Return (X, Y) of the center of cell containing provided text 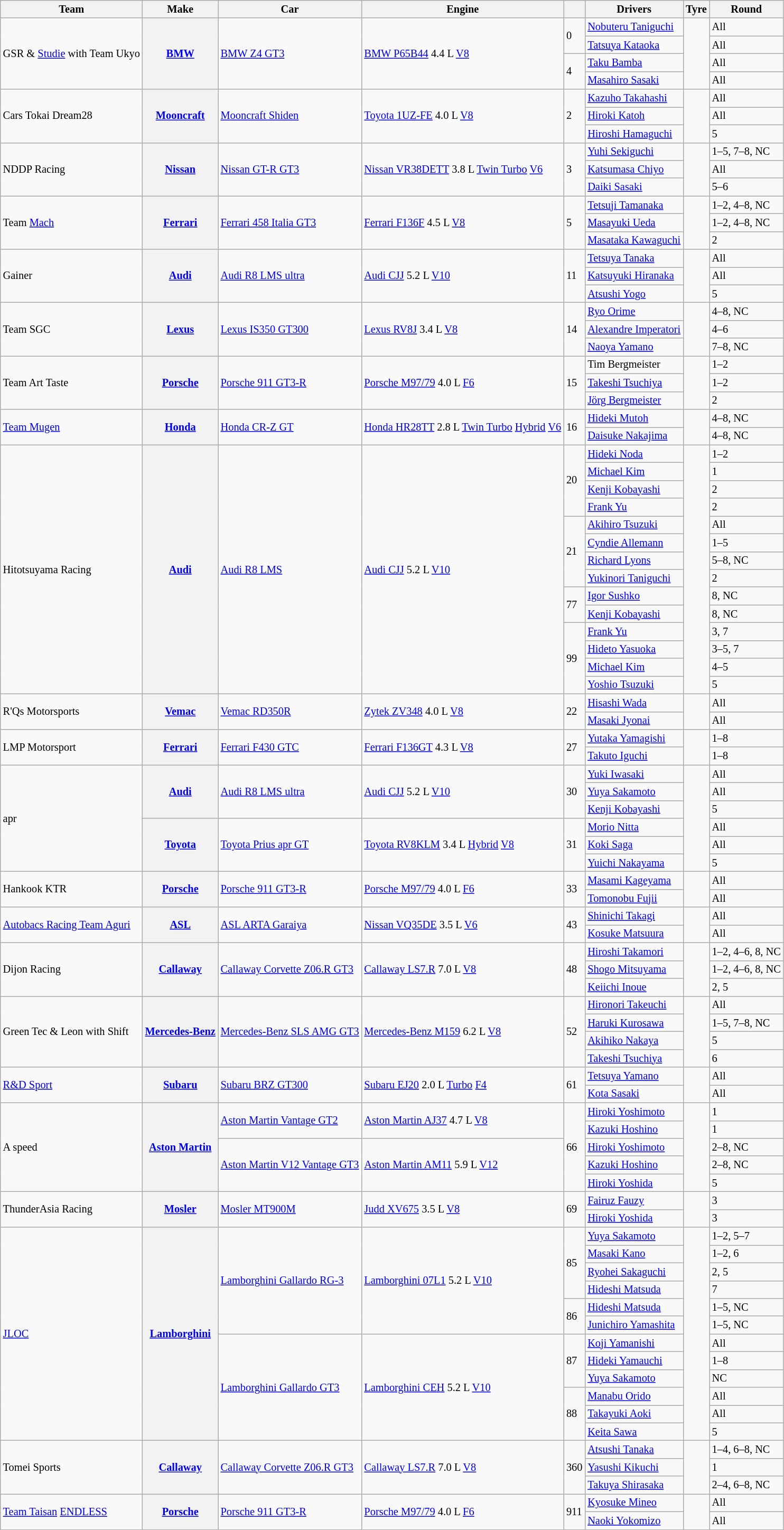
Shinichi Takagi (634, 916)
Atsushi Yogo (634, 294)
Nissan VR38DETT 3.8 L Twin Turbo V6 (463, 169)
Team Art Taste (72, 382)
Koki Saga (634, 845)
Masataka Kawaguchi (634, 240)
Car (290, 9)
Hisashi Wada (634, 703)
15 (574, 382)
Yuichi Nakayama (634, 863)
Nissan GT-R GT3 (290, 169)
Lexus (181, 329)
7 (746, 1290)
Subaru BRZ GT300 (290, 1085)
4 (574, 71)
4–5 (746, 667)
Naoki Yokomizo (634, 1520)
3, 7 (746, 631)
Autobacs Racing Team Aguri (72, 925)
Mosler (181, 1209)
apr (72, 818)
Drivers (634, 9)
Junichiro Yamashita (634, 1325)
5–8, NC (746, 561)
Cars Tokai Dream28 (72, 116)
NDDP Racing (72, 169)
Tyre (696, 9)
Masami Kageyama (634, 881)
Hideto Yasuoka (634, 649)
88 (574, 1414)
Yutaka Yamagishi (634, 738)
Tetsuya Tanaka (634, 258)
Ferrari F430 GTC (290, 747)
Honda HR28TT 2.8 L Twin Turbo Hybrid V6 (463, 427)
1–5 (746, 543)
Team (72, 9)
Koji Yamanishi (634, 1343)
Tetsuji Tamanaka (634, 205)
R&D Sport (72, 1085)
Ryohei Sakaguchi (634, 1272)
Aston Martin AM11 5.9 L V12 (463, 1164)
Honda (181, 427)
Hideki Noda (634, 454)
20 (574, 481)
5–6 (746, 187)
Team Taisan ENDLESS (72, 1511)
Yoshio Tsuzuki (634, 685)
Shogo Mitsuyama (634, 969)
43 (574, 925)
Hitotsuyama Racing (72, 570)
R'Qs Motorsports (72, 711)
Keiichi Inoue (634, 987)
Takuto Iguchi (634, 756)
Dijon Racing (72, 969)
4–6 (746, 329)
Takayuki Aoki (634, 1414)
BMW Z4 GT3 (290, 54)
Tim Bergmeister (634, 365)
Atsushi Tanaka (634, 1449)
BMW (181, 54)
Judd XV675 3.5 L V8 (463, 1209)
Morio Nitta (634, 827)
Kazuho Takahashi (634, 98)
61 (574, 1085)
Hiroshi Hamaguchi (634, 134)
11 (574, 276)
Gainer (72, 276)
16 (574, 427)
Hiroki Katoh (634, 116)
Lamborghini CEH 5.2 L V10 (463, 1387)
Toyota RV8KLM 3.4 L Hybrid V8 (463, 845)
Akihiko Nakaya (634, 1040)
99 (574, 658)
Akihiro Tsuzuki (634, 525)
69 (574, 1209)
Team SGC (72, 329)
Daisuke Nakajima (634, 436)
Ferrari 458 Italia GT3 (290, 223)
Naoya Yamano (634, 347)
Tetsuya Yamano (634, 1076)
Zytek ZV348 4.0 L V8 (463, 711)
Lamborghini Gallardo GT3 (290, 1387)
66 (574, 1147)
22 (574, 711)
Taku Bamba (634, 62)
Team Mach (72, 223)
Jörg Bergmeister (634, 400)
0 (574, 36)
Mooncraft (181, 116)
ThunderAsia Racing (72, 1209)
BMW P65B44 4.4 L V8 (463, 54)
Hankook KTR (72, 890)
ASL (181, 925)
33 (574, 890)
Green Tec & Leon with Shift (72, 1031)
JLOC (72, 1334)
31 (574, 845)
Yukinori Taniguchi (634, 578)
Round (746, 9)
Aston Martin Vantage GT2 (290, 1120)
14 (574, 329)
Yuki Iwasaki (634, 774)
Nobuteru Taniguchi (634, 27)
Hironori Takeuchi (634, 1005)
Haruki Kurosawa (634, 1023)
52 (574, 1031)
85 (574, 1263)
Katsumasa Chiyo (634, 169)
Kosuke Matsuura (634, 934)
Vemac RD350R (290, 711)
Manabu Orido (634, 1396)
1–4, 6–8, NC (746, 1449)
Tomei Sports (72, 1467)
Tomonobu Fujii (634, 898)
Kyosuke Mineo (634, 1503)
Make (181, 9)
48 (574, 969)
Lexus IS350 GT300 (290, 329)
Nissan (181, 169)
Hideki Yamauchi (634, 1360)
Mercedes-Benz (181, 1031)
Takuya Shirasaka (634, 1485)
Alexandre Imperatori (634, 329)
2–4, 6–8, NC (746, 1485)
LMP Motorsport (72, 747)
86 (574, 1316)
Masayuki Ueda (634, 222)
Subaru (181, 1085)
Masaki Kano (634, 1254)
Aston Martin AJ37 4.7 L V8 (463, 1120)
Mercedes-Benz M159 6.2 L V8 (463, 1031)
Honda CR-Z GT (290, 427)
Lamborghini (181, 1334)
7–8, NC (746, 347)
27 (574, 747)
Toyota 1UZ-FE 4.0 L V8 (463, 116)
Team Mugen (72, 427)
Audi R8 LMS (290, 570)
Lamborghini 07L1 5.2 L V10 (463, 1281)
360 (574, 1467)
Ferrari F136GT 4.3 L V8 (463, 747)
Katsuyuki Hiranaka (634, 276)
Mosler MT900M (290, 1209)
Masahiro Sasaki (634, 80)
87 (574, 1361)
Mooncraft Shiden (290, 116)
A speed (72, 1147)
Nissan VQ35DE 3.5 L V6 (463, 925)
Engine (463, 9)
Lexus RV8J 3.4 L V8 (463, 329)
Igor Sushko (634, 596)
Ferrari F136F 4.5 L V8 (463, 223)
Masaki Jyonai (634, 721)
Cyndie Allemann (634, 543)
Aston Martin (181, 1147)
911 (574, 1511)
Mercedes-Benz SLS AMG GT3 (290, 1031)
Ryo Orime (634, 311)
NC (746, 1378)
Vemac (181, 711)
77 (574, 604)
1–2, 5–7 (746, 1236)
Subaru EJ20 2.0 L Turbo F4 (463, 1085)
Lamborghini Gallardo RG-3 (290, 1281)
Tatsuya Kataoka (634, 45)
Kota Sasaki (634, 1094)
Aston Martin V12 Vantage GT3 (290, 1164)
Richard Lyons (634, 561)
ASL ARTA Garaiya (290, 925)
21 (574, 552)
30 (574, 791)
6 (746, 1058)
Daiki Sasaki (634, 187)
Yuhi Sekiguchi (634, 152)
Toyota (181, 845)
GSR & Studie with Team Ukyo (72, 54)
3–5, 7 (746, 649)
Hiroshi Takamori (634, 951)
Hideki Mutoh (634, 418)
Fairuz Fauzy (634, 1200)
Keita Sawa (634, 1432)
Toyota Prius apr GT (290, 845)
1–2, 6 (746, 1254)
Yasushi Kikuchi (634, 1467)
